Provide the [X, Y] coordinate of the cell's center where the given text is located.  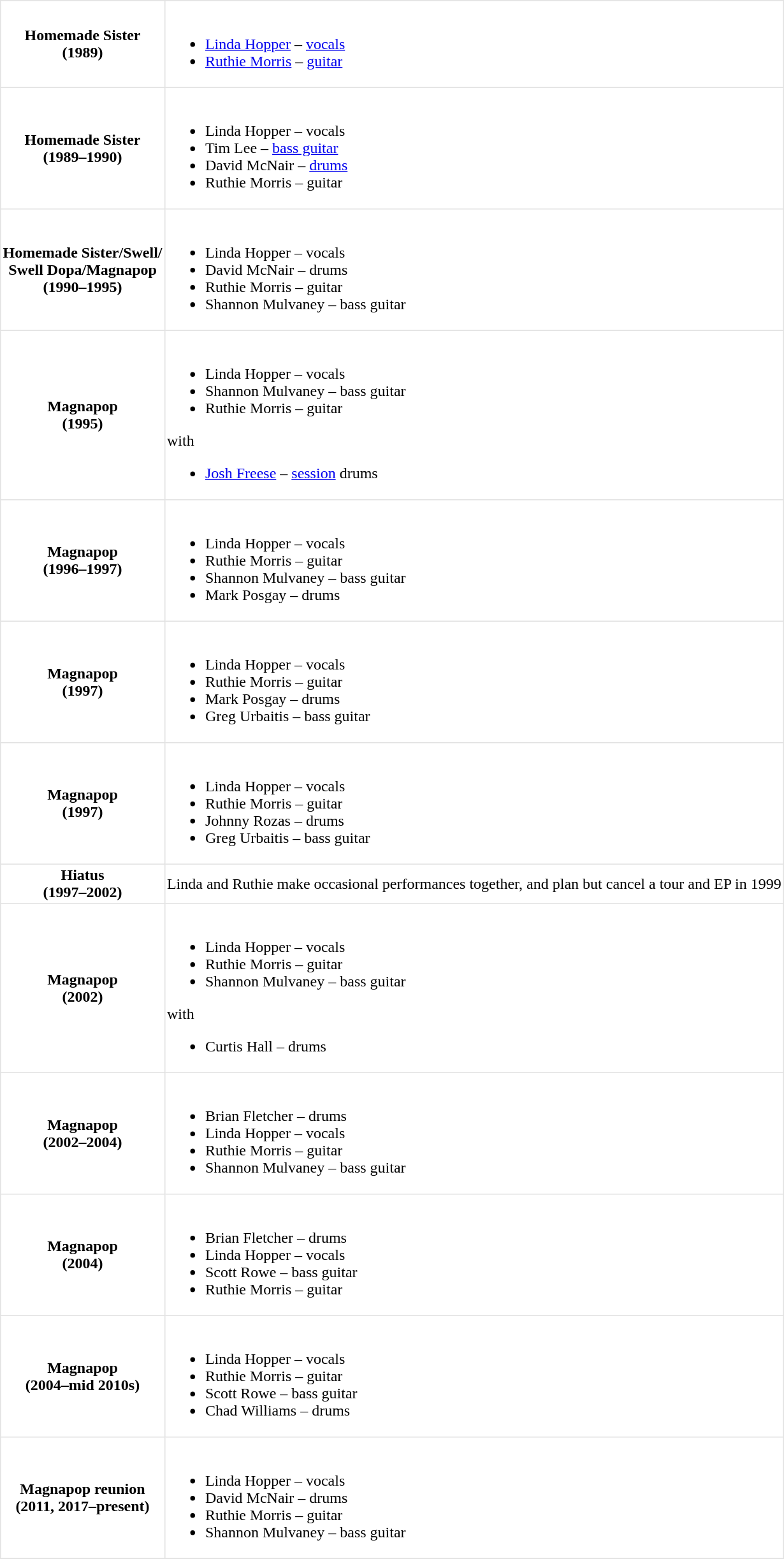
Linda Hopper – vocalsRuthie Morris – guitarMark Posgay – drumsGreg Urbaitis – bass guitar [474, 682]
Hiatus(1997–2002) [83, 884]
Magnapop(2004) [83, 1255]
Magnapop(1995) [83, 415]
Linda Hopper – vocalsRuthie Morris – guitarShannon Mulvaney – bass guitarwithCurtis Hall – drums [474, 988]
Linda Hopper – vocalsRuthie Morris – guitarShannon Mulvaney – bass guitarMark Posgay – drums [474, 560]
Magnapop(2004–mid 2010s) [83, 1376]
Brian Fletcher – drumsLinda Hopper – vocalsScott Rowe – bass guitarRuthie Morris – guitar [474, 1255]
Homemade Sister(1989) [83, 44]
Linda Hopper – vocalsRuthie Morris – guitarScott Rowe – bass guitarChad Williams – drums [474, 1376]
Linda Hopper – vocalsShannon Mulvaney – bass guitarRuthie Morris – guitarwithJosh Freese – session drums [474, 415]
Magnapop reunion(2011, 2017–present) [83, 1498]
Magnapop(1996–1997) [83, 560]
Brian Fletcher – drumsLinda Hopper – vocalsRuthie Morris – guitarShannon Mulvaney – bass guitar [474, 1133]
Homemade Sister/Swell/Swell Dopa/Magnapop(1990–1995) [83, 270]
Homemade Sister(1989–1990) [83, 148]
Linda Hopper – vocalsTim Lee – bass guitarDavid McNair – drumsRuthie Morris – guitar [474, 148]
Magnapop(2002) [83, 988]
Linda Hopper – vocalsRuthie Morris – guitarJohnny Rozas – drumsGreg Urbaitis – bass guitar [474, 803]
Linda and Ruthie make occasional performances together, and plan but cancel a tour and EP in 1999 [474, 884]
Linda Hopper – vocalsRuthie Morris – guitar [474, 44]
Magnapop(2002–2004) [83, 1133]
